Locate the cell with the specified text and output its (X, Y) center coordinate. 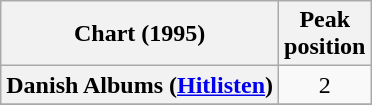
Danish Albums (Hitlisten) (140, 85)
Peakposition (325, 34)
Chart (1995) (140, 34)
2 (325, 85)
